Identify which cell holds the provided text, then report its (X, Y) central coordinate. 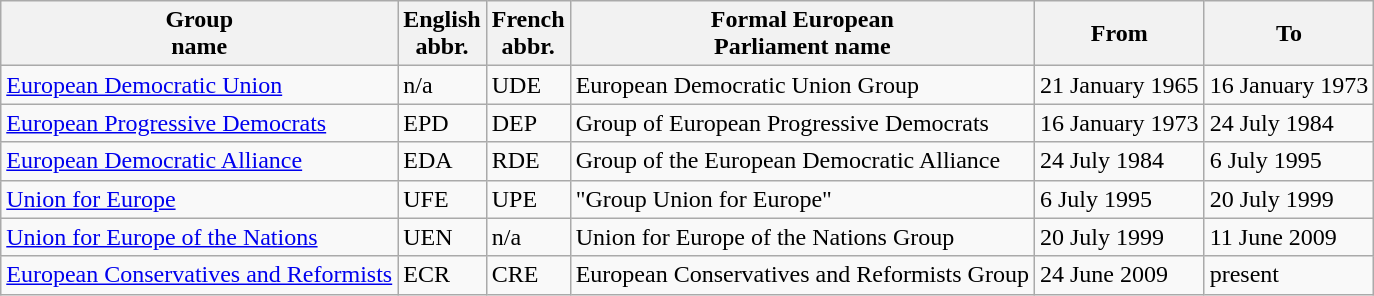
Union for Europe of the Nations (200, 237)
"Group Union for Europe" (802, 199)
RDE (528, 161)
24 June 2009 (1119, 275)
European Conservatives and Reformists Group (802, 275)
Group of European Progressive Democrats (802, 123)
To (1289, 34)
UEN (442, 237)
EDA (442, 161)
CRE (528, 275)
EPD (442, 123)
UPE (528, 199)
UFE (442, 199)
UDE (528, 85)
European Conservatives and Reformists (200, 275)
present (1289, 275)
Formal EuropeanParliament name (802, 34)
European Progressive Democrats (200, 123)
European Democratic Union (200, 85)
European Democratic Union Group (802, 85)
Union for Europe (200, 199)
21 January 1965 (1119, 85)
Groupname (200, 34)
European Democratic Alliance (200, 161)
Englishabbr. (442, 34)
11 June 2009 (1289, 237)
Union for Europe of the Nations Group (802, 237)
From (1119, 34)
Group of the European Democratic Alliance (802, 161)
DEP (528, 123)
Frenchabbr. (528, 34)
ECR (442, 275)
